Return the [X, Y] coordinate for the center point of the cell that contains the specified text.  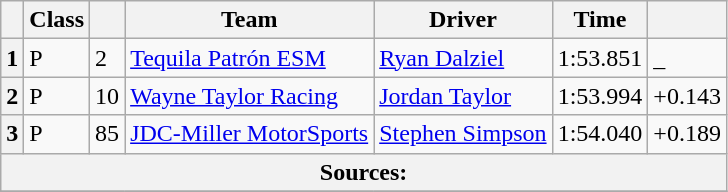
+0.189 [688, 134]
_ [688, 58]
Driver [463, 20]
Wayne Taylor Racing [250, 96]
Tequila Patrón ESM [250, 58]
Team [250, 20]
+0.143 [688, 96]
1:53.994 [600, 96]
10 [108, 96]
85 [108, 134]
Stephen Simpson [463, 134]
Class [57, 20]
3 [12, 134]
Ryan Dalziel [463, 58]
1:54.040 [600, 134]
Jordan Taylor [463, 96]
1:53.851 [600, 58]
1 [12, 58]
JDC-Miller MotorSports [250, 134]
Sources: [364, 172]
Time [600, 20]
